Pinpoint the cell where the given text exists, returning its (x, y) midpoint coordinate. 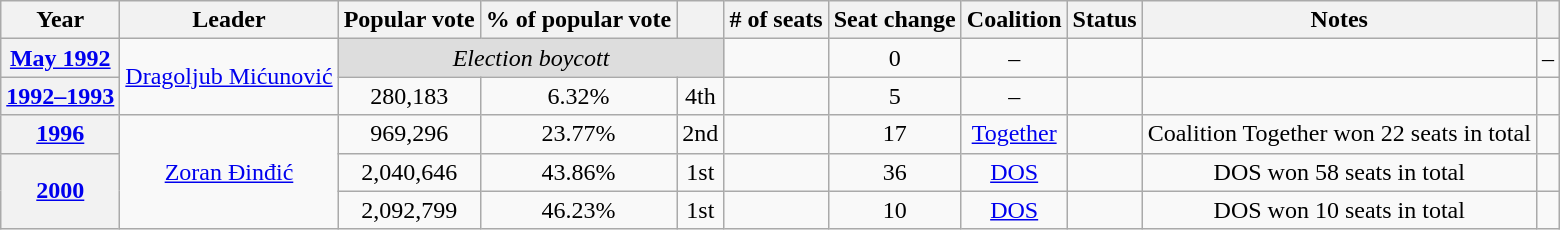
Popular vote (409, 20)
# of seats (776, 20)
DOS won 58 seats in total (1339, 172)
Leader (229, 20)
2000 (60, 191)
Zoran Đinđić (229, 172)
43.86% (578, 172)
Dragoljub Mićunović (229, 77)
Coalition Together won 22 seats in total (1339, 134)
1992–1993 (60, 96)
2nd (700, 134)
1996 (60, 134)
2,092,799 (409, 210)
Together (1014, 134)
23.77% (578, 134)
4th (700, 96)
5 (894, 96)
10 (894, 210)
DOS won 10 seats in total (1339, 210)
Status (1104, 20)
36 (894, 172)
Year (60, 20)
17 (894, 134)
Notes (1339, 20)
May 1992 (60, 58)
% of popular vote (578, 20)
Seat change (894, 20)
0 (894, 58)
280,183 (409, 96)
6.32% (578, 96)
Election boycott (531, 58)
46.23% (578, 210)
969,296 (409, 134)
2,040,646 (409, 172)
Coalition (1014, 20)
